Extract the (X, Y) coordinate from the center of the cell holding the provided text.  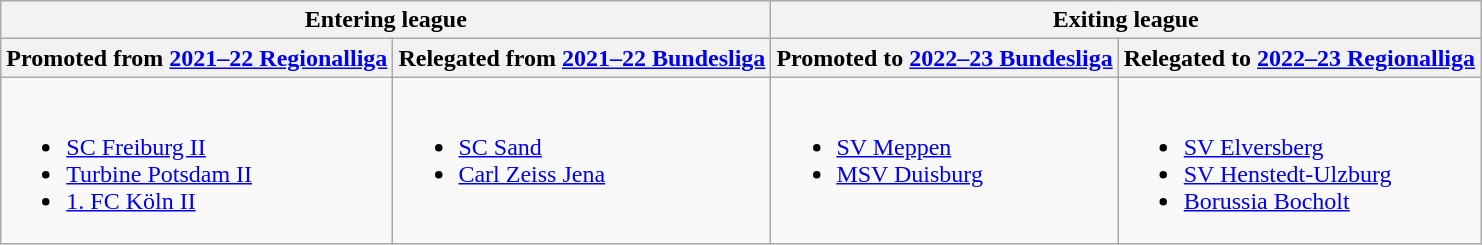
Promoted to 2022–23 Bundesliga (944, 58)
Relegated to 2022–23 Regionalliga (1299, 58)
SC Freiburg IITurbine Potsdam II1. FC Köln II (197, 160)
Exiting league (1126, 20)
SC SandCarl Zeiss Jena (582, 160)
Relegated from 2021–22 Bundesliga (582, 58)
SV ElversbergSV Henstedt-UlzburgBorussia Bocholt (1299, 160)
Promoted from 2021–22 Regionalliga (197, 58)
SV MeppenMSV Duisburg (944, 160)
Entering league (386, 20)
